Output the (X, Y) coordinate of the center of the cell containing the given text.  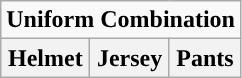
Jersey (130, 58)
Pants (204, 58)
Uniform Combination (121, 20)
Helmet (46, 58)
